Search for the cell housing the specified text and yield its (x, y) center coordinate. 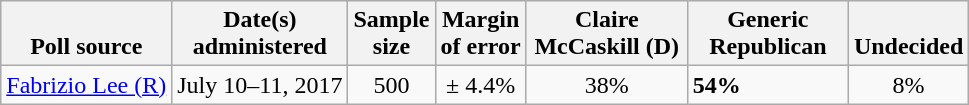
Date(s)administered (260, 34)
Fabrizio Lee (R) (86, 85)
Undecided (908, 34)
38% (606, 85)
500 (392, 85)
Marginof error (480, 34)
8% (908, 85)
54% (768, 85)
Poll source (86, 34)
July 10–11, 2017 (260, 85)
± 4.4% (480, 85)
GenericRepublican (768, 34)
ClaireMcCaskill (D) (606, 34)
Samplesize (392, 34)
